Return [x, y] of the center of cell containing provided text 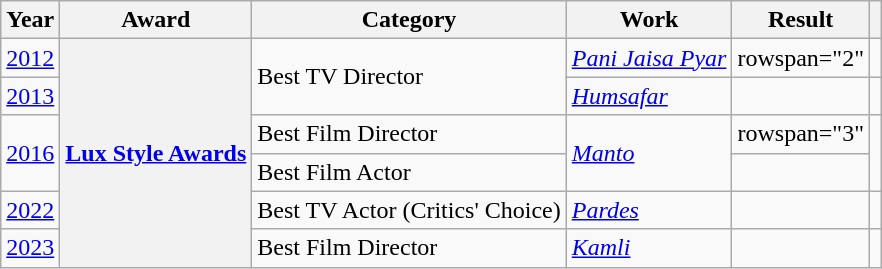
2022 [30, 210]
Category [409, 20]
Result [801, 20]
Pardes [649, 210]
Best Film Actor [409, 172]
rowspan="2" [801, 58]
Manto [649, 153]
Humsafar [649, 96]
2016 [30, 153]
Best TV Actor (Critics' Choice) [409, 210]
Award [156, 20]
Kamli [649, 248]
Best TV Director [409, 77]
rowspan="3" [801, 134]
Year [30, 20]
2013 [30, 96]
2023 [30, 248]
2012 [30, 58]
Lux Style Awards [156, 153]
Pani Jaisa Pyar [649, 58]
Work [649, 20]
